Pinpoint the cell where the given text exists, returning its (x, y) midpoint coordinate. 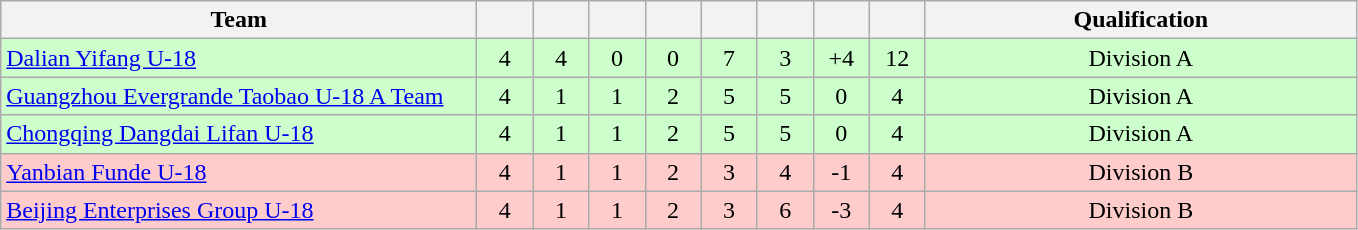
12 (897, 58)
Beijing Enterprises Group U-18 (239, 210)
Chongqing Dangdai Lifan U-18 (239, 134)
Guangzhou Evergrande Taobao U-18 A Team (239, 96)
7 (729, 58)
-1 (841, 172)
6 (785, 210)
Team (239, 20)
Yanbian Funde U-18 (239, 172)
Dalian Yifang U-18 (239, 58)
-3 (841, 210)
Qualification (1140, 20)
+4 (841, 58)
